For the text-containing cell, return its midpoint in (x, y) coordinate format. 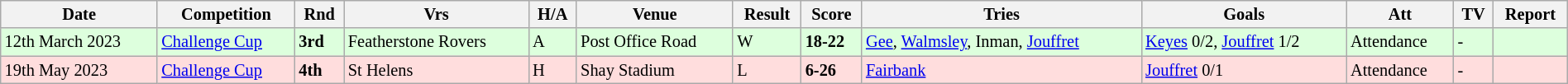
6-26 (832, 70)
A (552, 42)
4th (319, 70)
18-22 (832, 42)
Vrs (437, 14)
Shay Stadium (655, 70)
Keyes 0/2, Jouffret 1/2 (1244, 42)
Att (1400, 14)
Fairbank (1002, 70)
Goals (1244, 14)
St Helens (437, 70)
Date (79, 14)
TV (1474, 14)
Report (1531, 14)
Rnd (319, 14)
Score (832, 14)
Featherstone Rovers (437, 42)
19th May 2023 (79, 70)
Gee, Walmsley, Inman, Jouffret (1002, 42)
Tries (1002, 14)
L (767, 70)
H/A (552, 14)
3rd (319, 42)
12th March 2023 (79, 42)
Venue (655, 14)
Post Office Road (655, 42)
Result (767, 14)
H (552, 70)
Jouffret 0/1 (1244, 70)
Competition (226, 14)
W (767, 42)
